Return the [x, y] coordinate for the center point of the cell that contains the specified text.  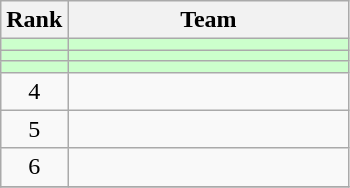
Rank [34, 20]
5 [34, 129]
4 [34, 91]
Team [208, 20]
6 [34, 167]
